Pinpoint the cell where the given text exists, returning its [X, Y] midpoint coordinate. 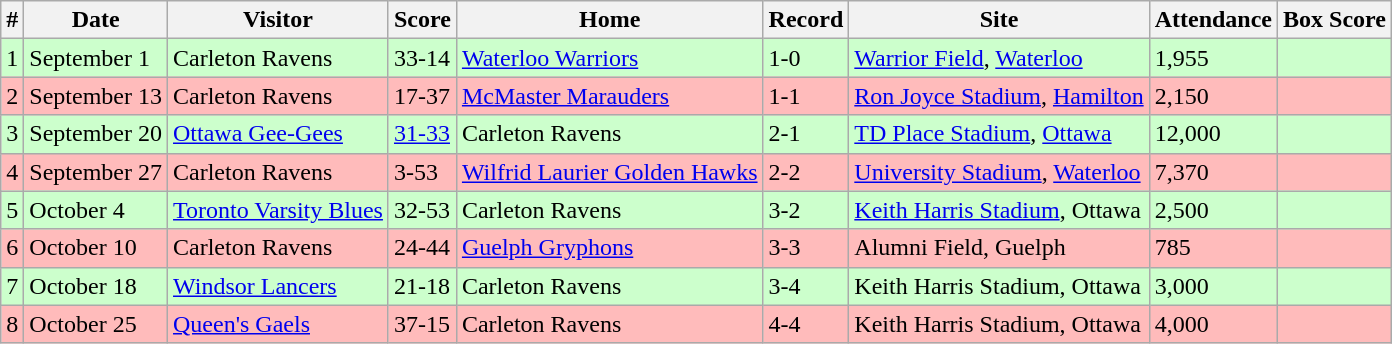
# [12, 20]
2-1 [806, 134]
McMaster Marauders [610, 96]
3,000 [1213, 286]
37-15 [422, 324]
Home [610, 20]
September 1 [96, 58]
October 25 [96, 324]
2-2 [806, 172]
17-37 [422, 96]
Date [96, 20]
Ottawa Gee-Gees [278, 134]
September 13 [96, 96]
Score [422, 20]
Windsor Lancers [278, 286]
33-14 [422, 58]
4-4 [806, 324]
Warrior Field, Waterloo [999, 58]
University Stadium, Waterloo [999, 172]
Wilfrid Laurier Golden Hawks [610, 172]
12,000 [1213, 134]
2 [12, 96]
Waterloo Warriors [610, 58]
Toronto Varsity Blues [278, 210]
Guelph Gryphons [610, 248]
Visitor [278, 20]
32-53 [422, 210]
October 4 [96, 210]
3-53 [422, 172]
Box Score [1335, 20]
7 [12, 286]
TD Place Stadium, Ottawa [999, 134]
October 18 [96, 286]
21-18 [422, 286]
Queen's Gaels [278, 324]
September 20 [96, 134]
7,370 [1213, 172]
3 [12, 134]
September 27 [96, 172]
1-1 [806, 96]
4,000 [1213, 324]
31-33 [422, 134]
4 [12, 172]
1-0 [806, 58]
1,955 [1213, 58]
Ron Joyce Stadium, Hamilton [999, 96]
3-4 [806, 286]
3-2 [806, 210]
Alumni Field, Guelph [999, 248]
3-3 [806, 248]
Attendance [1213, 20]
785 [1213, 248]
October 10 [96, 248]
Site [999, 20]
8 [12, 324]
6 [12, 248]
1 [12, 58]
2,150 [1213, 96]
5 [12, 210]
2,500 [1213, 210]
Record [806, 20]
24-44 [422, 248]
